From the cell containing the given text, extract its center point as (x, y) coordinate. 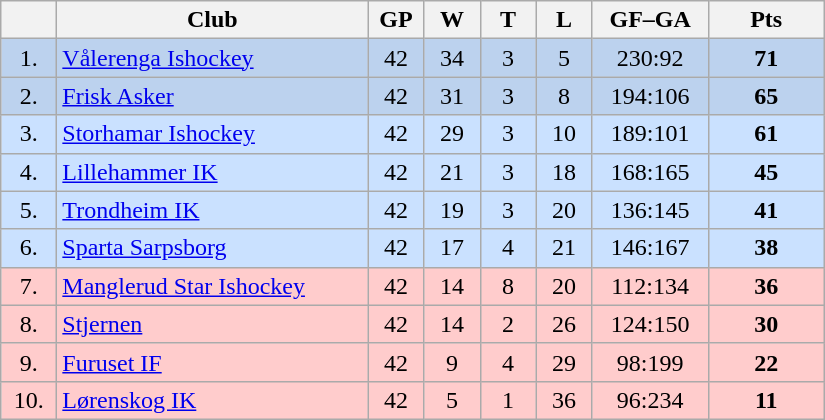
146:167 (650, 248)
98:199 (650, 362)
31 (452, 96)
3. (29, 134)
Frisk Asker (212, 96)
65 (766, 96)
10 (564, 134)
30 (766, 324)
61 (766, 134)
6. (29, 248)
GF–GA (650, 20)
7. (29, 286)
96:234 (650, 400)
Manglerud Star Ishockey (212, 286)
10. (29, 400)
136:145 (650, 210)
9 (452, 362)
194:106 (650, 96)
45 (766, 172)
9. (29, 362)
GP (396, 20)
2 (508, 324)
2. (29, 96)
189:101 (650, 134)
Lørenskog IK (212, 400)
112:134 (650, 286)
8. (29, 324)
4. (29, 172)
19 (452, 210)
Storhamar Ishockey (212, 134)
11 (766, 400)
1 (508, 400)
Club (212, 20)
Sparta Sarpsborg (212, 248)
41 (766, 210)
5. (29, 210)
34 (452, 58)
Lillehammer IK (212, 172)
Pts (766, 20)
Vålerenga Ishockey (212, 58)
26 (564, 324)
17 (452, 248)
Trondheim IK (212, 210)
18 (564, 172)
22 (766, 362)
38 (766, 248)
168:165 (650, 172)
124:150 (650, 324)
W (452, 20)
230:92 (650, 58)
L (564, 20)
Furuset IF (212, 362)
71 (766, 58)
1. (29, 58)
T (508, 20)
Stjernen (212, 324)
